From the cell containing the given text, extract its center point as [X, Y] coordinate. 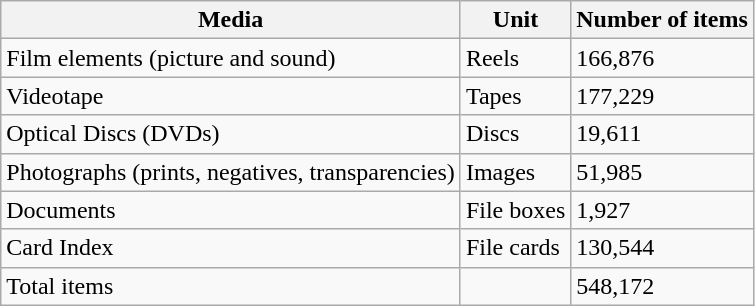
Discs [515, 134]
Film elements (picture and sound) [231, 58]
File boxes [515, 210]
Media [231, 20]
166,876 [662, 58]
130,544 [662, 248]
File cards [515, 248]
Card Index [231, 248]
Number of items [662, 20]
51,985 [662, 172]
Total items [231, 286]
Images [515, 172]
Optical Discs (DVDs) [231, 134]
Photographs (prints, negatives, transparencies) [231, 172]
177,229 [662, 96]
548,172 [662, 286]
Tapes [515, 96]
1,927 [662, 210]
Videotape [231, 96]
Unit [515, 20]
Reels [515, 58]
19,611 [662, 134]
Documents [231, 210]
